Pinpoint the cell where the given text exists, returning its [x, y] midpoint coordinate. 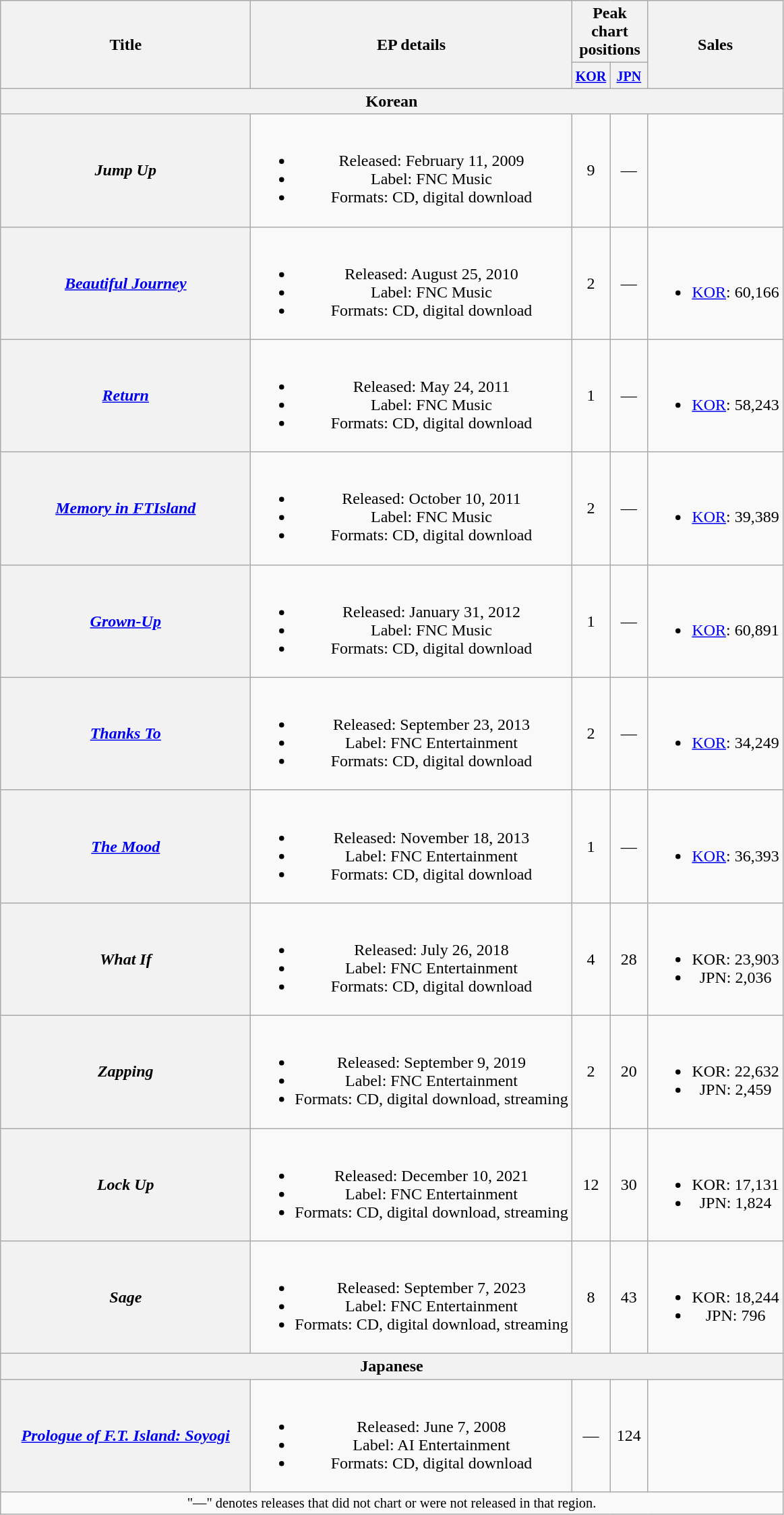
Released: September 7, 2023Label: FNC EntertainmentFormats: CD, digital download, streaming [411, 1298]
Released: June 7, 2008Label: AI EntertainmentFormats: CD, digital download [411, 1435]
What If [125, 959]
Title [125, 45]
4 [591, 959]
Jump Up [125, 170]
Grown-Up [125, 621]
Released: September 23, 2013Label: FNC EntertainmentFormats: CD, digital download [411, 734]
12 [591, 1184]
8 [591, 1298]
Released: May 24, 2011Label: FNC MusicFormats: CD, digital download [411, 395]
KOR: 17,131JPN: 1,824 [715, 1184]
Peak chart positions [609, 32]
KOR [591, 76]
KOR: 60,891 [715, 621]
9 [591, 170]
Return [125, 395]
KOR: 18,244JPN: 796 [715, 1298]
Sales [715, 45]
Released: December 10, 2021Label: FNC EntertainmentFormats: CD, digital download, streaming [411, 1184]
Japanese [392, 1367]
KOR: 39,389 [715, 509]
KOR: 34,249 [715, 734]
Beautiful Journey [125, 283]
30 [629, 1184]
KOR: 58,243 [715, 395]
Thanks To [125, 734]
43 [629, 1298]
20 [629, 1071]
KOR: 23,903JPN: 2,036 [715, 959]
Released: August 25, 2010Label: FNC MusicFormats: CD, digital download [411, 283]
The Mood [125, 846]
KOR: 22,632JPN: 2,459 [715, 1071]
Sage [125, 1298]
Zapping [125, 1071]
JPN [629, 76]
28 [629, 959]
Released: January 31, 2012Label: FNC MusicFormats: CD, digital download [411, 621]
Released: September 9, 2019Label: FNC EntertainmentFormats: CD, digital download, streaming [411, 1071]
Released: October 10, 2011Label: FNC MusicFormats: CD, digital download [411, 509]
Released: November 18, 2013Label: FNC EntertainmentFormats: CD, digital download [411, 846]
Released: February 11, 2009Label: FNC MusicFormats: CD, digital download [411, 170]
EP details [411, 45]
Released: July 26, 2018Label: FNC EntertainmentFormats: CD, digital download [411, 959]
Lock Up [125, 1184]
Memory in FTIsland [125, 509]
KOR: 60,166 [715, 283]
Prologue of F.T. Island: Soyogi [125, 1435]
"—" denotes releases that did not chart or were not released in that region. [392, 1504]
124 [629, 1435]
KOR: 36,393 [715, 846]
Korean [392, 101]
